Return (X, Y) of the center of cell containing provided text 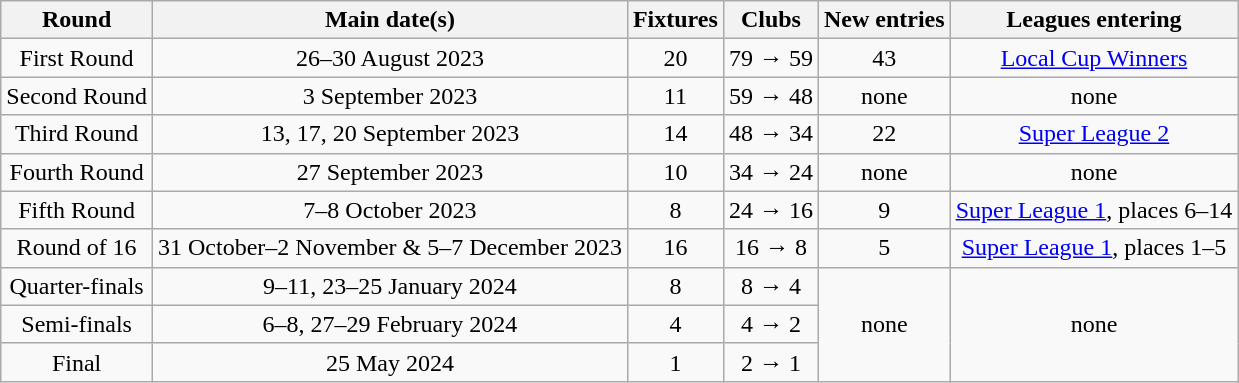
34 → 24 (770, 172)
Main date(s) (390, 20)
14 (675, 134)
10 (675, 172)
3 September 2023 (390, 96)
9–11, 23–25 January 2024 (390, 286)
Super League 1, places 1–5 (1094, 248)
43 (884, 58)
Super League 2 (1094, 134)
16 → 8 (770, 248)
1 (675, 362)
27 September 2023 (390, 172)
2 → 1 (770, 362)
9 (884, 210)
22 (884, 134)
79 → 59 (770, 58)
Local Cup Winners (1094, 58)
11 (675, 96)
59 → 48 (770, 96)
Leagues entering (1094, 20)
Fixtures (675, 20)
5 (884, 248)
24 → 16 (770, 210)
25 May 2024 (390, 362)
4 → 2 (770, 324)
Second Round (77, 96)
26–30 August 2023 (390, 58)
Quarter-finals (77, 286)
New entries (884, 20)
16 (675, 248)
Fourth Round (77, 172)
Super League 1, places 6–14 (1094, 210)
Semi-finals (77, 324)
Third Round (77, 134)
Fifth Round (77, 210)
Clubs (770, 20)
8 → 4 (770, 286)
31 October–2 November & 5–7 December 2023 (390, 248)
48 → 34 (770, 134)
6–8, 27–29 February 2024 (390, 324)
Final (77, 362)
13, 17, 20 September 2023 (390, 134)
Round of 16 (77, 248)
20 (675, 58)
4 (675, 324)
Round (77, 20)
7–8 October 2023 (390, 210)
First Round (77, 58)
